Search for the cell housing the specified text and yield its (x, y) center coordinate. 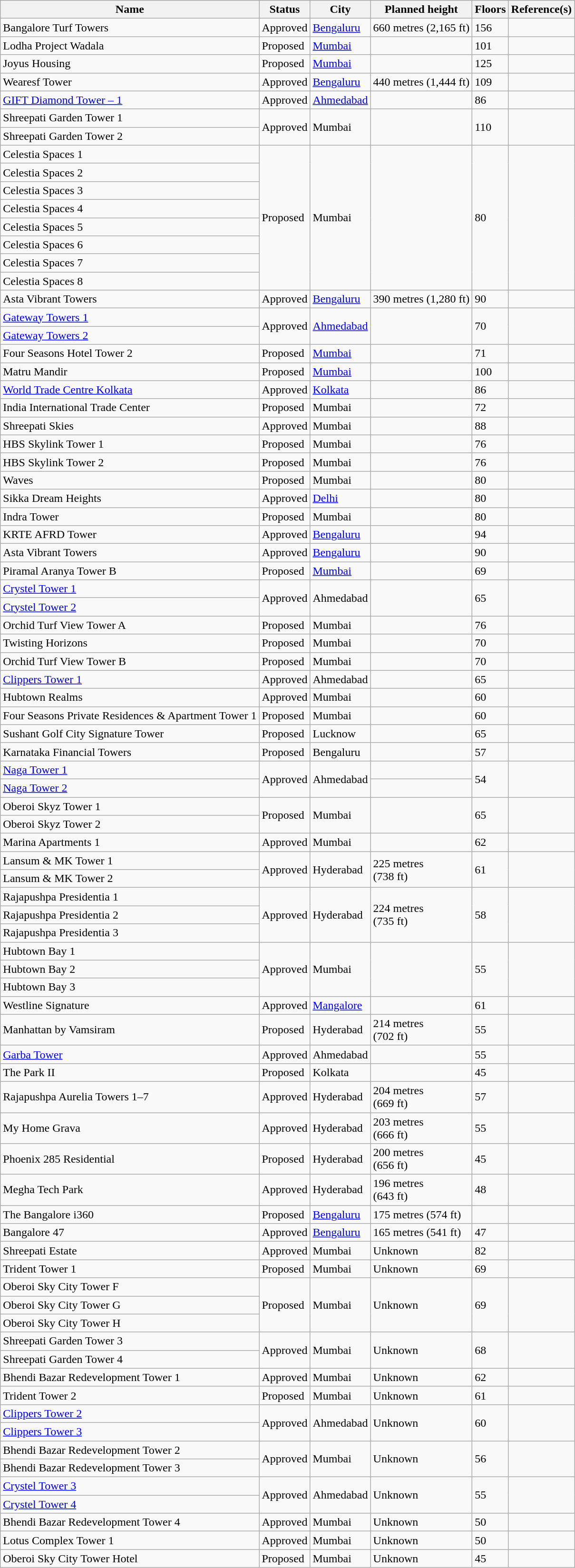
Rajapushpa Presidentia 3 (130, 933)
Westline Signature (130, 1005)
Oberoi Sky City Tower F (130, 1287)
Four Seasons Hotel Tower 2 (130, 353)
Gateway Towers 1 (130, 317)
World Trade Centre Kolkata (130, 390)
Crystel Tower 1 (130, 589)
Oberoi Skyz Tower 2 (130, 824)
Reference(s) (541, 10)
Hubtown Bay 3 (130, 987)
Naga Tower 1 (130, 770)
Bhendi Bazar Redevelopment Tower 3 (130, 1468)
Clippers Tower 2 (130, 1413)
Shreepati Garden Tower 2 (130, 136)
HBS Skylink Tower 2 (130, 462)
Clippers Tower 3 (130, 1431)
Lansum & MK Tower 1 (130, 861)
Megha Tech Park (130, 1190)
Gateway Towers 2 (130, 335)
HBS Skylink Tower 1 (130, 444)
54 (490, 779)
Naga Tower 2 (130, 788)
Waves (130, 480)
Phoenix 285 Residential (130, 1159)
Piramal Aranya Tower B (130, 571)
Bangalore 47 (130, 1233)
Rajapushpa Aurelia Towers 1–7 (130, 1097)
94 (490, 535)
Bangalore Turf Towers (130, 28)
Status (284, 10)
GIFT Diamond Tower – 1 (130, 100)
Hubtown Realms (130, 697)
Crystel Tower 2 (130, 607)
Celestia Spaces 2 (130, 172)
Clippers Tower 1 (130, 679)
Lansum & MK Tower 2 (130, 879)
Delhi (341, 498)
KRTE AFRD Tower (130, 535)
100 (490, 372)
82 (490, 1251)
47 (490, 1233)
Matru Mandir (130, 372)
660 metres (2,165 ft) (421, 28)
India International Trade Center (130, 408)
Oberoi Skyz Tower 1 (130, 806)
Four Seasons Private Residences & Apartment Tower 1 (130, 715)
Floors (490, 10)
Celestia Spaces 5 (130, 227)
Oberoi Sky City Tower Hotel (130, 1558)
Shreepati Garden Tower 4 (130, 1359)
Bhendi Bazar Redevelopment Tower 2 (130, 1450)
Manhattan by Vamsiram (130, 1029)
72 (490, 408)
Hubtown Bay 1 (130, 951)
225 metres(738 ft) (421, 870)
Mangalore (341, 1005)
204 metres(669 ft) (421, 1097)
165 metres (541 ft) (421, 1233)
Hubtown Bay 2 (130, 969)
Oberoi Sky City Tower H (130, 1323)
56 (490, 1459)
101 (490, 46)
196 metres(643 ft) (421, 1190)
The Park II (130, 1072)
Lodha Project Wadala (130, 46)
Shreepati Garden Tower 3 (130, 1341)
Bhendi Bazar Redevelopment Tower 1 (130, 1377)
Orchid Turf View Tower B (130, 661)
Planned height (421, 10)
175 metres (574 ft) (421, 1215)
Trident Tower 1 (130, 1269)
Wearesf Tower (130, 82)
Oberoi Sky City Tower G (130, 1305)
48 (490, 1190)
Rajapushpa Presidentia 2 (130, 915)
390 metres (1,280 ft) (421, 299)
Shreepati Garden Tower 1 (130, 118)
Sikka Dream Heights (130, 498)
My Home Grava (130, 1127)
Celestia Spaces 1 (130, 154)
Joyus Housing (130, 64)
Celestia Spaces 3 (130, 190)
Sushant Golf City Signature Tower (130, 734)
203 metres(666 ft) (421, 1127)
58 (490, 915)
City (341, 10)
Lucknow (341, 734)
Twisting Horizons (130, 643)
Rajapushpa Presidentia 1 (130, 897)
The Bangalore i360 (130, 1215)
110 (490, 127)
68 (490, 1350)
Marina Apartments 1 (130, 843)
Crystel Tower 3 (130, 1486)
Celestia Spaces 8 (130, 281)
Orchid Turf View Tower A (130, 625)
Shreepati Skies (130, 426)
440 metres (1,444 ft) (421, 82)
Karnataka Financial Towers (130, 752)
Bhendi Bazar Redevelopment Tower 4 (130, 1522)
Lotus Complex Tower 1 (130, 1540)
71 (490, 353)
Celestia Spaces 7 (130, 263)
88 (490, 426)
214 metres(702 ft) (421, 1029)
Trident Tower 2 (130, 1395)
Indra Tower (130, 516)
Celestia Spaces 6 (130, 245)
Celestia Spaces 4 (130, 208)
156 (490, 28)
Crystel Tower 4 (130, 1504)
Name (130, 10)
Garba Tower (130, 1054)
Shreepati Estate (130, 1251)
109 (490, 82)
224 metres(735 ft) (421, 915)
200 metres(656 ft) (421, 1159)
125 (490, 64)
